Provide the [X, Y] coordinate of the cell's center where the given text is located.  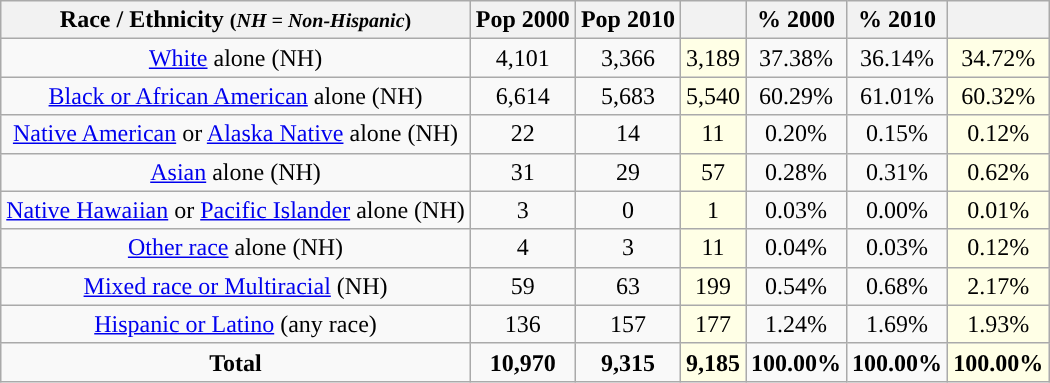
177 [712, 324]
4,101 [522, 58]
9,315 [628, 362]
0 [628, 210]
Race / Ethnicity (NH = Non-Hispanic) [236, 20]
White alone (NH) [236, 58]
34.72% [998, 58]
63 [628, 286]
60.32% [998, 96]
3,189 [712, 58]
1.69% [898, 324]
4 [522, 248]
0.15% [898, 134]
3,366 [628, 58]
1 [712, 210]
6,614 [522, 96]
31 [522, 172]
61.01% [898, 96]
Pop 2010 [628, 20]
Asian alone (NH) [236, 172]
29 [628, 172]
Black or African American alone (NH) [236, 96]
0.04% [796, 248]
22 [522, 134]
Native Hawaiian or Pacific Islander alone (NH) [236, 210]
5,683 [628, 96]
0.54% [796, 286]
9,185 [712, 362]
0.68% [898, 286]
157 [628, 324]
1.24% [796, 324]
199 [712, 286]
57 [712, 172]
0.28% [796, 172]
Mixed race or Multiracial (NH) [236, 286]
2.17% [998, 286]
Total [236, 362]
Pop 2000 [522, 20]
0.01% [998, 210]
0.62% [998, 172]
5,540 [712, 96]
36.14% [898, 58]
0.00% [898, 210]
% 2000 [796, 20]
0.20% [796, 134]
Native American or Alaska Native alone (NH) [236, 134]
% 2010 [898, 20]
10,970 [522, 362]
0.31% [898, 172]
Other race alone (NH) [236, 248]
Hispanic or Latino (any race) [236, 324]
59 [522, 286]
60.29% [796, 96]
136 [522, 324]
37.38% [796, 58]
14 [628, 134]
1.93% [998, 324]
